From the cell containing the given text, extract its center point as [X, Y] coordinate. 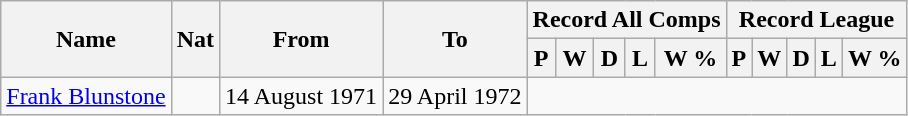
29 April 1972 [455, 96]
14 August 1971 [302, 96]
To [455, 39]
Nat [195, 39]
Record League [816, 20]
Record All Comps [626, 20]
From [302, 39]
Frank Blunstone [86, 96]
Name [86, 39]
